From the cell containing the given text, extract its center point as (x, y) coordinate. 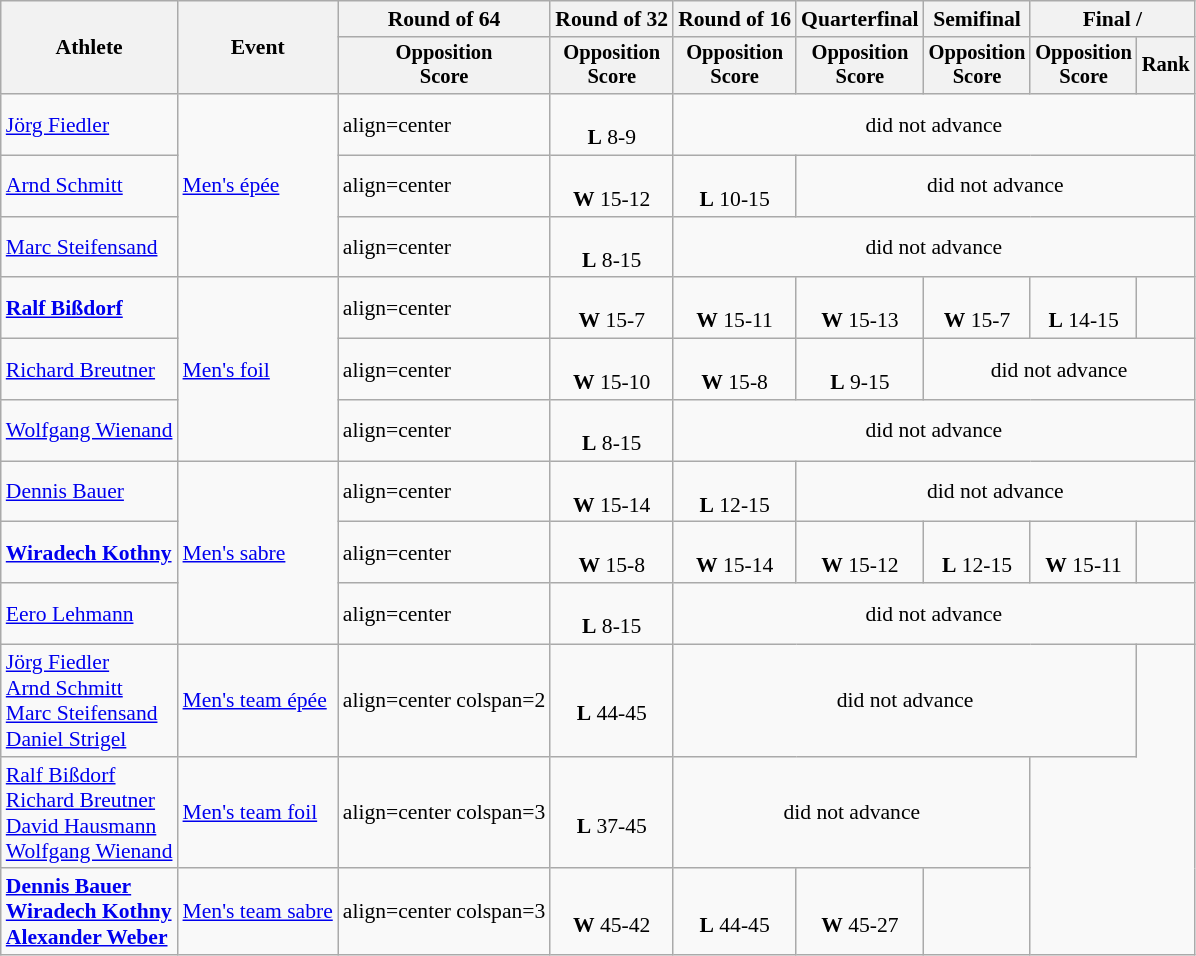
Men's sabre (258, 552)
L 8-9 (612, 124)
Men's team épée (258, 701)
Rank (1166, 66)
Jörg Fiedler (90, 124)
Quarterfinal (860, 19)
Ralf Bißdorf Richard Breutner David Hausmann Wolfgang Wienand (90, 813)
Men's épée (258, 186)
L 9-15 (860, 370)
L 14-15 (1084, 308)
W 15-10 (612, 370)
Wiradech Kothny (90, 552)
W 45-42 (612, 912)
W 45-27 (860, 912)
L 10-15 (734, 186)
Arnd Schmitt (90, 186)
Marc Steifensand (90, 248)
Men's team sabre (258, 912)
Jörg Fiedler Arnd Schmitt Marc Steifensand Daniel Strigel (90, 701)
Men's team foil (258, 813)
Final / (1112, 19)
Event (258, 48)
Men's foil (258, 370)
W 15-13 (860, 308)
Round of 16 (734, 19)
Ralf Bißdorf (90, 308)
Semifinal (978, 19)
Wolfgang Wienand (90, 430)
Round of 32 (612, 19)
Athlete (90, 48)
align=center colspan=2 (444, 701)
Round of 64 (444, 19)
Dennis Bauer (90, 492)
Richard Breutner (90, 370)
L 37-45 (612, 813)
Dennis Bauer Wiradech Kothny Alexander Weber (90, 912)
Eero Lehmann (90, 614)
